Identify which cell holds the provided text, then report its (X, Y) central coordinate. 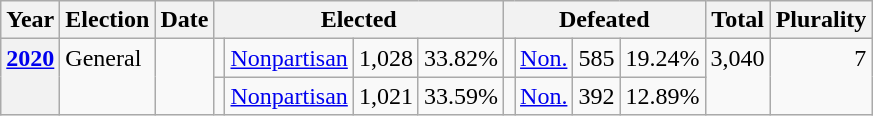
Total (738, 20)
33.82% (460, 58)
585 (596, 58)
Defeated (604, 20)
Plurality (821, 20)
392 (596, 96)
12.89% (662, 96)
1,028 (386, 58)
Elected (359, 20)
Year (30, 20)
General (108, 77)
19.24% (662, 58)
Date (184, 20)
2020 (30, 77)
33.59% (460, 96)
7 (821, 77)
3,040 (738, 77)
Election (108, 20)
1,021 (386, 96)
